Provide the (x, y) coordinate of the cell's center where the given text is located.  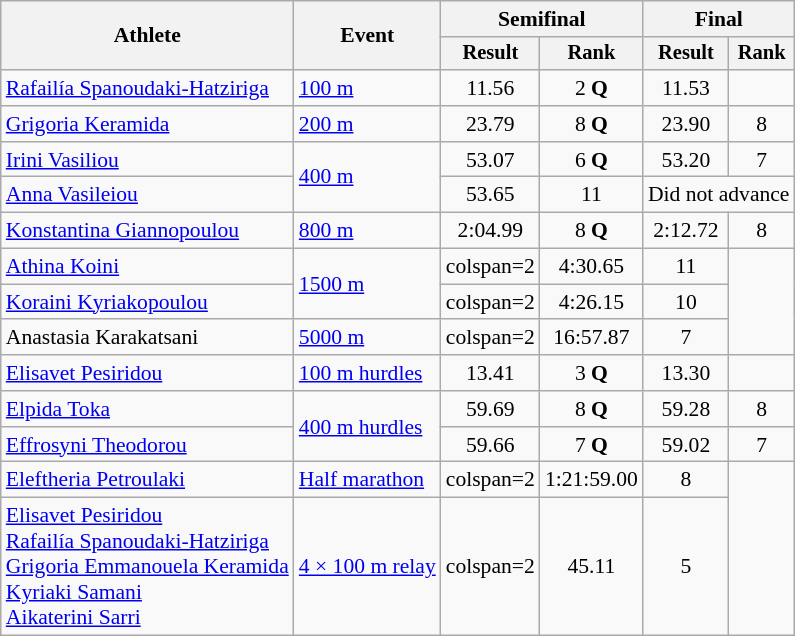
4 × 100 m relay (368, 567)
Anna Vasileiou (148, 195)
Irini Vasiliou (148, 160)
Konstantina Giannopoulou (148, 231)
Event (368, 36)
2:12.72 (686, 231)
53.07 (490, 160)
6 Q (592, 160)
1500 m (368, 284)
Grigoria Keramida (148, 124)
2:04.99 (490, 231)
Koraini Kyriakopoulou (148, 302)
53.20 (686, 160)
59.28 (686, 409)
Semifinal (542, 19)
13.30 (686, 373)
10 (686, 302)
4:26.15 (592, 302)
800 m (368, 231)
Elpida Toka (148, 409)
13.41 (490, 373)
Athlete (148, 36)
100 m (368, 88)
59.02 (686, 445)
Anastasia Karakatsani (148, 338)
23.79 (490, 124)
5 (686, 567)
1:21:59.00 (592, 480)
Elisavet PesiridouRafailía Spanoudaki-HatzirigaGrigoria Emmanouela KeramidaKyriaki SamaniAikaterini Sarri (148, 567)
7 Q (592, 445)
Elisavet Pesiridou (148, 373)
11.53 (686, 88)
11.56 (490, 88)
59.66 (490, 445)
2 Q (592, 88)
Final (719, 19)
Rafailía Spanoudaki-Hatziriga (148, 88)
45.11 (592, 567)
3 Q (592, 373)
400 m (368, 178)
4:30.65 (592, 267)
100 m hurdles (368, 373)
Athina Koini (148, 267)
200 m (368, 124)
16:57.87 (592, 338)
53.65 (490, 195)
400 m hurdles (368, 426)
Did not advance (719, 195)
59.69 (490, 409)
Eleftheria Petroulaki (148, 480)
Half marathon (368, 480)
Effrosyni Theodorou (148, 445)
23.90 (686, 124)
5000 m (368, 338)
